Find where the given text appears and provide that cell's center as [X, Y] coordinate. 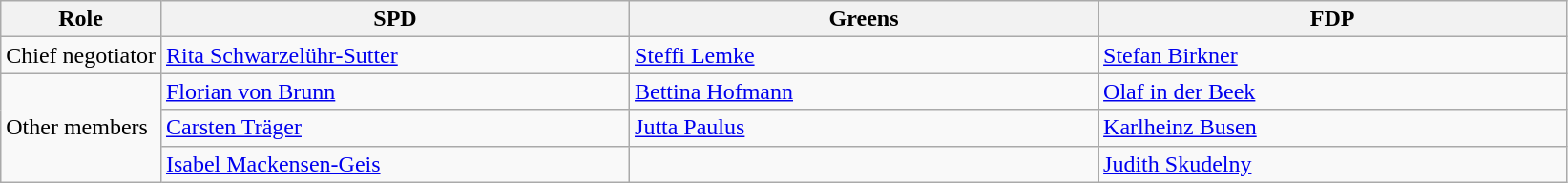
Other members [81, 128]
Stefan Birkner [1332, 55]
Judith Skudelny [1332, 164]
Florian von Brunn [395, 91]
Isabel Mackensen-Geis [395, 164]
Role [81, 19]
Steffi Lemke [865, 55]
Carsten Träger [395, 128]
Rita Schwarzelühr-Sutter [395, 55]
Greens [865, 19]
Jutta Paulus [865, 128]
SPD [395, 19]
Olaf in der Beek [1332, 91]
Bettina Hofmann [865, 91]
FDP [1332, 19]
Chief negotiator [81, 55]
Karlheinz Busen [1332, 128]
